Extract the [x, y] coordinate from the center of the cell holding the provided text.  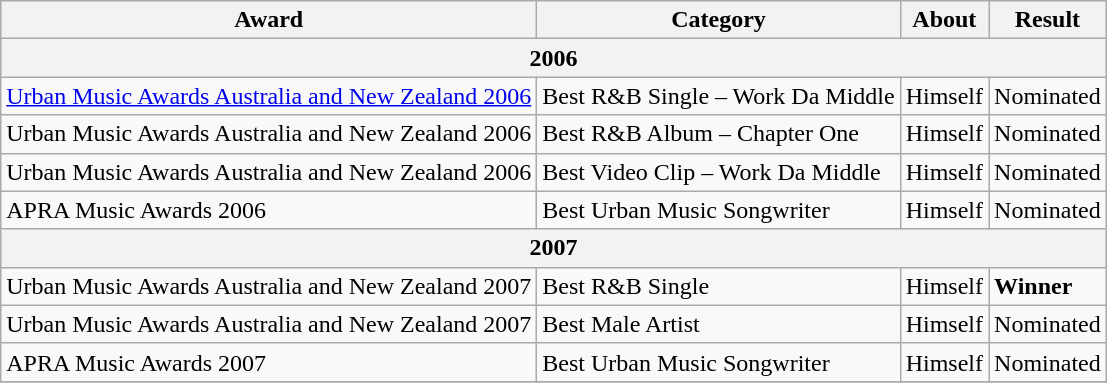
Result [1048, 20]
Award [269, 20]
Best R&B Single – Work Da Middle [718, 96]
Best R&B Album – Chapter One [718, 134]
2007 [554, 248]
Best R&B Single [718, 286]
Winner [1048, 286]
Best Male Artist [718, 324]
2006 [554, 58]
APRA Music Awards 2006 [269, 210]
Category [718, 20]
About [944, 20]
APRA Music Awards 2007 [269, 362]
Best Video Clip – Work Da Middle [718, 172]
